Provide the [X, Y] coordinate of the cell's center where the given text is located.  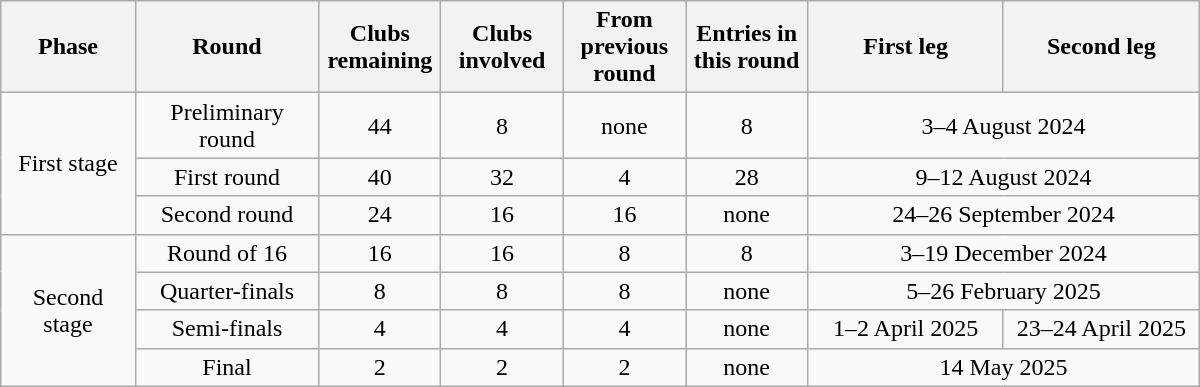
1–2 April 2025 [906, 329]
First stage [68, 164]
Entries in this round [747, 47]
5–26 February 2025 [1004, 291]
Semi-finals [226, 329]
32 [502, 177]
Phase [68, 47]
3–19 December 2024 [1004, 253]
24 [380, 215]
3–4 August 2024 [1004, 126]
Round [226, 47]
Clubs involved [502, 47]
From previous round [624, 47]
Quarter-finals [226, 291]
44 [380, 126]
Final [226, 367]
Clubs remaining [380, 47]
40 [380, 177]
First leg [906, 47]
23–24 April 2025 [1101, 329]
Preliminary round [226, 126]
Second stage [68, 310]
28 [747, 177]
9–12 August 2024 [1004, 177]
Second round [226, 215]
24–26 September 2024 [1004, 215]
Round of 16 [226, 253]
Second leg [1101, 47]
First round [226, 177]
14 May 2025 [1004, 367]
